Locate the cell with the specified text and output its [x, y] center coordinate. 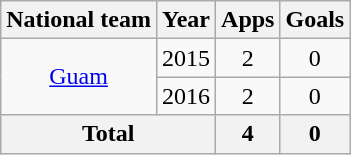
4 [248, 134]
Year [186, 20]
Total [108, 134]
Guam [79, 77]
Goals [315, 20]
2015 [186, 58]
National team [79, 20]
Apps [248, 20]
2016 [186, 96]
